Return (X, Y) of the center of cell containing provided text 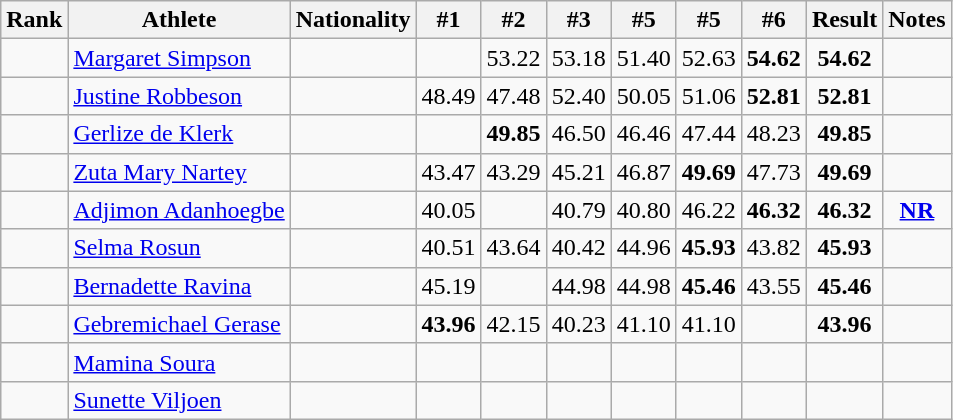
Mamina Soura (179, 362)
40.80 (644, 210)
42.15 (514, 324)
46.22 (708, 210)
40.42 (578, 248)
Notes (917, 20)
43.29 (514, 172)
#3 (578, 20)
44.96 (644, 248)
43.47 (448, 172)
Result (844, 20)
43.64 (514, 248)
Margaret Simpson (179, 58)
Rank (34, 20)
48.49 (448, 96)
50.05 (644, 96)
51.40 (644, 58)
52.63 (708, 58)
46.87 (644, 172)
45.21 (578, 172)
45.19 (448, 286)
Justine Robbeson (179, 96)
40.05 (448, 210)
53.18 (578, 58)
47.73 (774, 172)
Nationality (353, 20)
47.44 (708, 134)
Gerlize de Klerk (179, 134)
43.55 (774, 286)
#2 (514, 20)
48.23 (774, 134)
Zuta Mary Nartey (179, 172)
Selma Rosun (179, 248)
40.23 (578, 324)
Bernadette Ravina (179, 286)
#1 (448, 20)
40.79 (578, 210)
47.48 (514, 96)
Sunette Viljoen (179, 400)
Adjimon Adanhoegbe (179, 210)
#6 (774, 20)
43.82 (774, 248)
51.06 (708, 96)
Gebremichael Gerase (179, 324)
46.46 (644, 134)
46.50 (578, 134)
Athlete (179, 20)
NR (917, 210)
40.51 (448, 248)
52.40 (578, 96)
53.22 (514, 58)
